Identify which cell holds the provided text, then report its [x, y] central coordinate. 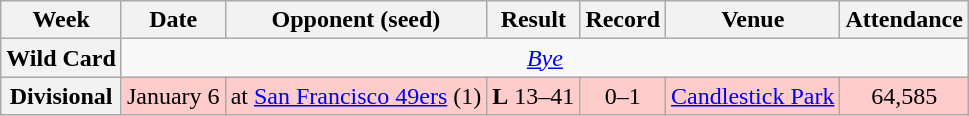
L 13–41 [534, 96]
Candlestick Park [753, 96]
Week [62, 20]
Divisional [62, 96]
at San Francisco 49ers (1) [356, 96]
Result [534, 20]
Record [623, 20]
Attendance [904, 20]
64,585 [904, 96]
Date [173, 20]
Venue [753, 20]
0–1 [623, 96]
Bye [544, 58]
January 6 [173, 96]
Wild Card [62, 58]
Opponent (seed) [356, 20]
